Scan for the cell matching the given text and deliver its (X, Y) coordinate at center. 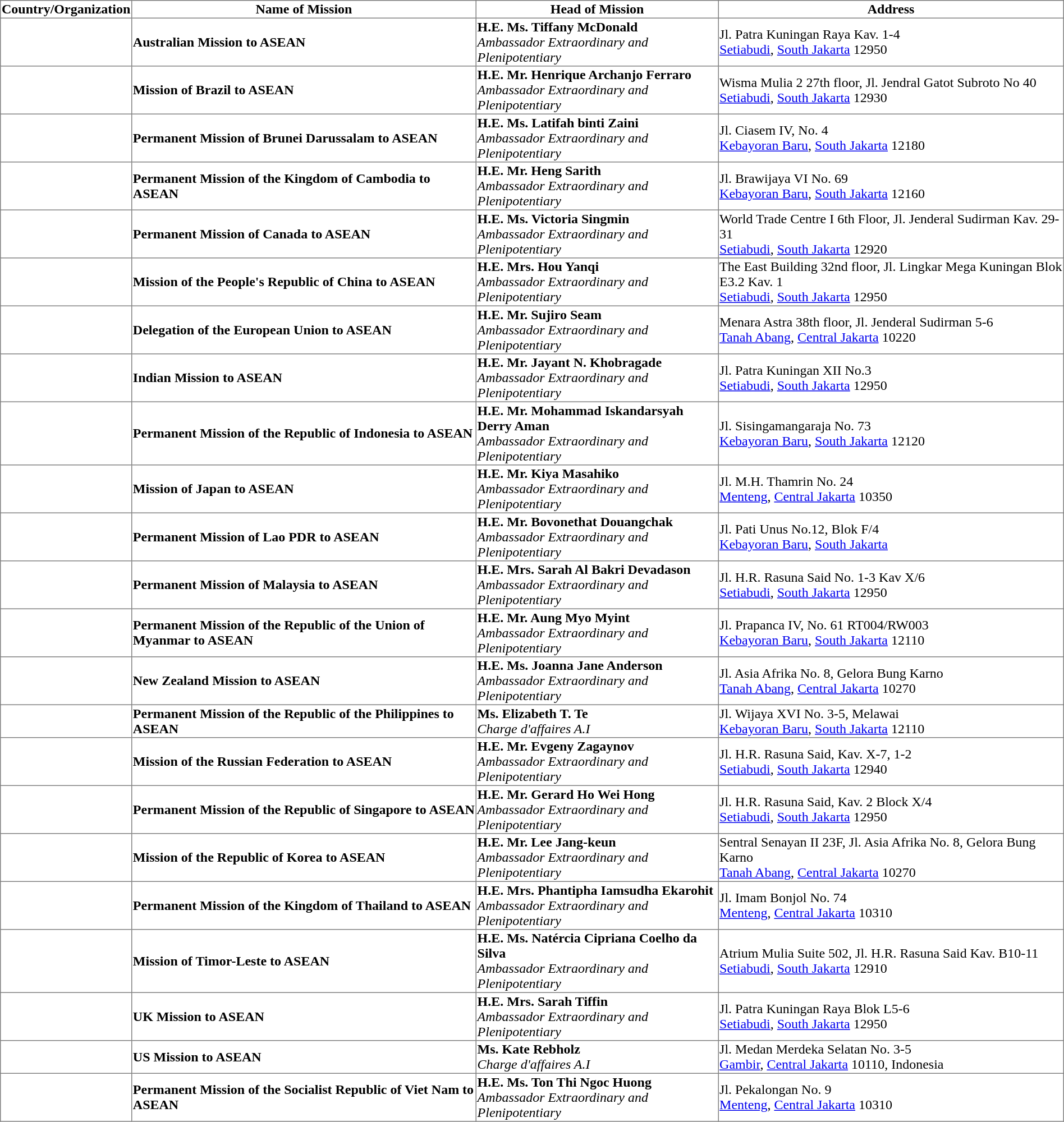
Jl. Patra Kuningan Raya Kav. 1-4Setiabudi, South Jakarta 12950 (891, 42)
Country/Organization (66, 10)
H.E. Ms. Tiffany McDonaldAmbassador Extraordinary and Plenipotentiary (597, 42)
H.E. Ms. Natércia Cipriana Coelho da SilvaAmbassador Extraordinary and Plenipotentiary (597, 961)
Permanent Mission of the Kingdom of Cambodia to ASEAN (304, 186)
Permanent Mission of the Socialist Republic of Viet Nam to ASEAN (304, 1097)
Mission of the Republic of Korea to ASEAN (304, 858)
Menara Astra 38th floor, Jl. Jenderal Sudirman 5-6Tanah Abang, Central Jakarta 10220 (891, 330)
H.E. Mr. Mohammad Iskandarsyah Derry AmanAmbassador Extraordinary and Plenipotentiary (597, 433)
H.E. Mr. Henrique Archanjo FerraroAmbassador Extraordinary and Plenipotentiary (597, 90)
Mission of Japan to ASEAN (304, 489)
Permanent Mission of Canada to ASEAN (304, 234)
Permanent Mission of Malaysia to ASEAN (304, 585)
New Zealand Mission to ASEAN (304, 681)
H.E. Ms. Victoria SingminAmbassador Extraordinary and Plenipotentiary (597, 234)
H.E. Mr. Aung Myo MyintAmbassador Extraordinary and Plenipotentiary (597, 633)
Jl. Pati Unus No.12, Blok F/4Kebayoran Baru, South Jakarta (891, 537)
Jl. Medan Merdeka Selatan No. 3-5Gambir, Central Jakarta 10110, Indonesia (891, 1057)
Jl. Wijaya XVI No. 3-5, MelawaiKebayoran Baru, South Jakarta 12110 (891, 721)
Wisma Mulia 2 27th floor, Jl. Jendral Gatot Subroto No 40Setiabudi, South Jakarta 12930 (891, 90)
Jl. Pekalongan No. 9Menteng, Central Jakarta 10310 (891, 1097)
Jl. M.H. Thamrin No. 24Menteng, Central Jakarta 10350 (891, 489)
Permanent Mission of the Republic of the Philippines to ASEAN (304, 721)
H.E. Mr. Sujiro SeamAmbassador Extraordinary and Plenipotentiary (597, 330)
Jl. Asia Afrika No. 8, Gelora Bung KarnoTanah Abang, Central Jakarta 10270 (891, 681)
H.E. Ms. Ton Thi Ngoc HuongAmbassador Extraordinary and Plenipotentiary (597, 1097)
Indian Mission to ASEAN (304, 378)
Jl. Brawijaya VI No. 69Kebayoran Baru, South Jakarta 12160 (891, 186)
H.E. Mr. Evgeny ZagaynovAmbassador Extraordinary and Plenipotentiary (597, 762)
H.E. Mrs. Hou YanqiAmbassador Extraordinary and Plenipotentiary (597, 282)
Permanent Mission of the Republic of Indonesia to ASEAN (304, 433)
Mission of the Russian Federation to ASEAN (304, 762)
H.E. Mrs. Phantipha Iamsudha EkarohitAmbassador Extraordinary and Plenipotentiary (597, 905)
Sentral Senayan II 23F, Jl. Asia Afrika No. 8, Gelora Bung KarnoTanah Abang, Central Jakarta 10270 (891, 858)
UK Mission to ASEAN (304, 1017)
Jl. Patra Kuningan XII No.3Setiabudi, South Jakarta 12950 (891, 378)
Jl. Prapanca IV, No. 61 RT004/RW003Kebayoran Baru, South Jakarta 12110 (891, 633)
Jl. Ciasem IV, No. 4Kebayoran Baru, South Jakarta 12180 (891, 138)
Address (891, 10)
H.E. Mr. Bovonethat DouangchakAmbassador Extraordinary and Plenipotentiary (597, 537)
Permanent Mission of the Kingdom of Thailand to ASEAN (304, 905)
Atrium Mulia Suite 502, Jl. H.R. Rasuna Said Kav. B10-11Setiabudi, South Jakarta 12910 (891, 961)
The East Building 32nd floor, Jl. Lingkar Mega Kuningan Blok E3.2 Kav. 1Setiabudi, South Jakarta 12950 (891, 282)
H.E. Mr. Kiya MasahikoAmbassador Extraordinary and Plenipotentiary (597, 489)
US Mission to ASEAN (304, 1057)
H.E. Mrs. Sarah Al Bakri DevadasonAmbassador Extraordinary and Plenipotentiary (597, 585)
Jl. Patra Kuningan Raya Blok L5-6Setiabudi, South Jakarta 12950 (891, 1017)
Ms. Kate RebholzCharge d'affaires A.I (597, 1057)
H.E. Ms. Joanna Jane AndersonAmbassador Extraordinary and Plenipotentiary (597, 681)
Name of Mission (304, 10)
Jl. Sisingamangaraja No. 73Kebayoran Baru, South Jakarta 12120 (891, 433)
Head of Mission (597, 10)
Jl. H.R. Rasuna Said No. 1-3 Kav X/6Setiabudi, South Jakarta 12950 (891, 585)
Mission of Brazil to ASEAN (304, 90)
Permanent Mission of Brunei Darussalam to ASEAN (304, 138)
H.E. Mr. Jayant N. KhobragadeAmbassador Extraordinary and Plenipotentiary (597, 378)
H.E. Mrs. Sarah TiffinAmbassador Extraordinary and Plenipotentiary (597, 1017)
Jl. Imam Bonjol No. 74Menteng, Central Jakarta 10310 (891, 905)
Ms. Elizabeth T. TeCharge d'affaires A.I (597, 721)
H.E. Mr. Heng SarithAmbassador Extraordinary and Plenipotentiary (597, 186)
World Trade Centre I 6th Floor, Jl. Jenderal Sudirman Kav. 29-31Setiabudi, South Jakarta 12920 (891, 234)
Jl. H.R. Rasuna Said, Kav. X-7, 1-2Setiabudi, South Jakarta 12940 (891, 762)
H.E. Ms. Latifah binti ZainiAmbassador Extraordinary and Plenipotentiary (597, 138)
Delegation of the European Union to ASEAN (304, 330)
Australian Mission to ASEAN (304, 42)
Mission of the People's Republic of China to ASEAN (304, 282)
Permanent Mission of Lao PDR to ASEAN (304, 537)
H.E. Mr. Lee Jang-keunAmbassador Extraordinary and Plenipotentiary (597, 858)
Mission of Timor-Leste to ASEAN (304, 961)
Permanent Mission of the Republic of the Union of Myanmar to ASEAN (304, 633)
H.E. Mr. Gerard Ho Wei HongAmbassador Extraordinary and Plenipotentiary (597, 810)
Jl. H.R. Rasuna Said, Kav. 2 Block X/4Setiabudi, South Jakarta 12950 (891, 810)
Permanent Mission of the Republic of Singapore to ASEAN (304, 810)
